Pinpoint the cell where the given text exists, returning its [x, y] midpoint coordinate. 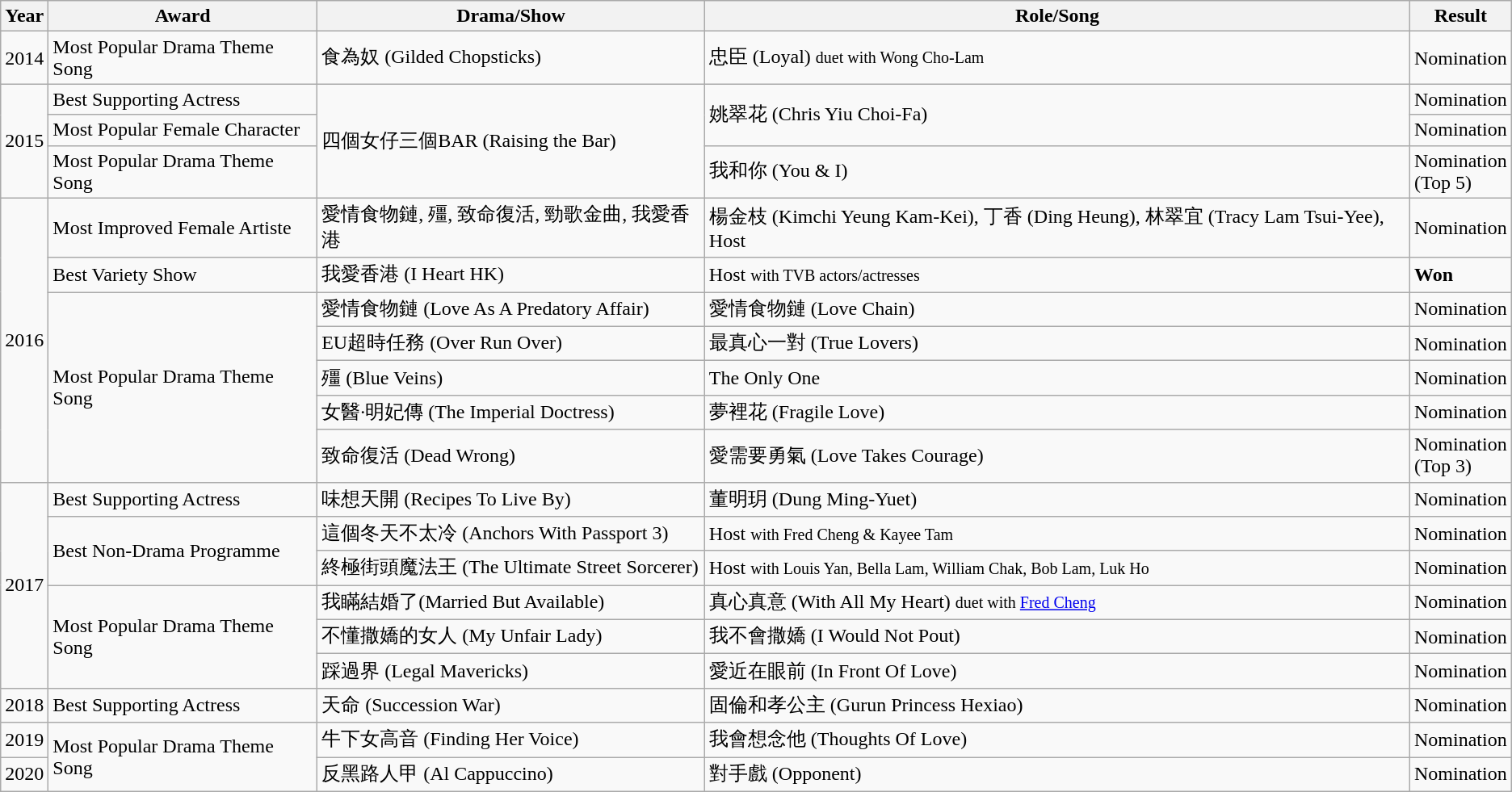
四個女仔三個BAR (Raising the Bar) [511, 140]
Won [1460, 274]
2017 [24, 585]
反黑路人甲 (Al Cappuccino) [511, 775]
我瞞結婚了(Married But Available) [511, 602]
Host with Louis Yan, Bella Lam, William Chak, Bob Lam, Luk Ho [1056, 568]
殭 (Blue Veins) [511, 378]
Host with TVB actors/actresses [1056, 274]
楊金枝 (Kimchi Yeung Kam-Kei), 丁香 (Ding Heung), 林翠宜 (Tracy Lam Tsui-Yee), Host [1056, 228]
Most Popular Female Character [183, 130]
女醫·明妃傳 (The Imperial Doctress) [511, 412]
Host with Fred Cheng & Kayee Tam [1056, 534]
2016 [24, 340]
我和你 (You & I) [1056, 171]
忠臣 (Loyal) duet with Wong Cho-Lam [1056, 58]
2019 [24, 740]
Result [1460, 16]
Nomination(Top 5) [1460, 171]
味想天開 (Recipes To Live By) [511, 499]
這個冬天不太冷 (Anchors With Passport 3) [511, 534]
愛情食物鏈, 殭, 致命復活, 勁歌金曲, 我愛香港 [511, 228]
對手戲 (Opponent) [1056, 775]
Nomination(Top 3) [1460, 455]
最真心一對 (True Lovers) [1056, 344]
Best Variety Show [183, 274]
愛情食物鏈 (Love Chain) [1056, 310]
致命復活 (Dead Wrong) [511, 455]
2015 [24, 140]
我不會撒嬌 (I Would Not Pout) [1056, 636]
姚翠花 (Chris Yiu Choi-Fa) [1056, 115]
Award [183, 16]
Most Improved Female Artiste [183, 228]
愛情食物鏈 (Love As A Predatory Affair) [511, 310]
Best Non-Drama Programme [183, 551]
Role/Song [1056, 16]
愛需要勇氣 (Love Takes Courage) [1056, 455]
真心真意 (With All My Heart) duet with Fred Cheng [1056, 602]
終極街頭魔法王 (The Ultimate Street Sorcerer) [511, 568]
Drama/Show [511, 16]
食為奴 (Gilded Chopsticks) [511, 58]
固倫和孝公主 (Gurun Princess Hexiao) [1056, 706]
天命 (Succession War) [511, 706]
我會想念他 (Thoughts Of Love) [1056, 740]
2020 [24, 775]
我愛香港 (I Heart HK) [511, 274]
董明玥 (Dung Ming-Yuet) [1056, 499]
夢裡花 (Fragile Love) [1056, 412]
牛下女高音 (Finding Her Voice) [511, 740]
2018 [24, 706]
踩過界 (Legal Mavericks) [511, 672]
Year [24, 16]
不懂撒嬌的女人 (My Unfair Lady) [511, 636]
The Only One [1056, 378]
愛近在眼前 (In Front Of Love) [1056, 672]
2014 [24, 58]
EU超時任務 (Over Run Over) [511, 344]
